From the cell containing the given text, extract its center point as (X, Y) coordinate. 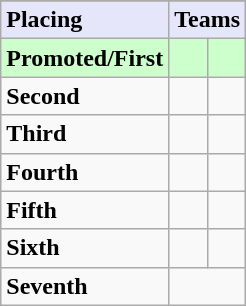
Promoted/First (85, 58)
Fifth (85, 210)
Teams (208, 20)
Seventh (85, 286)
Fourth (85, 172)
Sixth (85, 248)
Placing (85, 20)
Third (85, 134)
Second (85, 96)
